Capture the cell that displays the provided text and extract its (x, y) central coordinate. 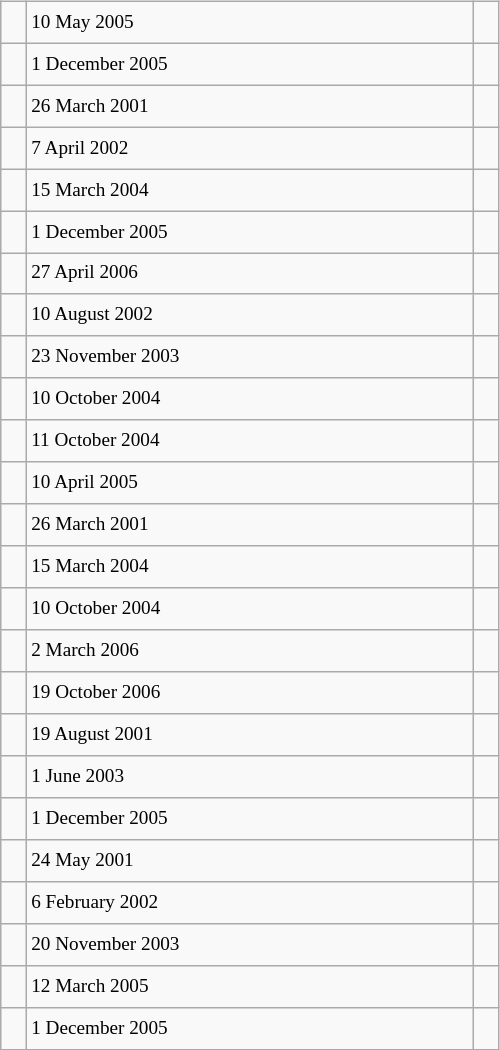
27 April 2006 (250, 274)
12 March 2005 (250, 986)
20 November 2003 (250, 944)
19 August 2001 (250, 735)
23 November 2003 (250, 357)
2 March 2006 (250, 651)
1 June 2003 (250, 777)
10 April 2005 (250, 483)
19 October 2006 (250, 693)
11 October 2004 (250, 441)
10 May 2005 (250, 22)
10 August 2002 (250, 315)
6 February 2002 (250, 902)
7 April 2002 (250, 148)
24 May 2001 (250, 861)
